Pinpoint the cell where the given text exists, returning its (X, Y) midpoint coordinate. 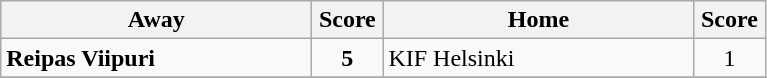
1 (730, 58)
Away (156, 20)
Reipas Viipuri (156, 58)
Home (538, 20)
5 (348, 58)
KIF Helsinki (538, 58)
